Capture the cell that displays the provided text and extract its [X, Y] central coordinate. 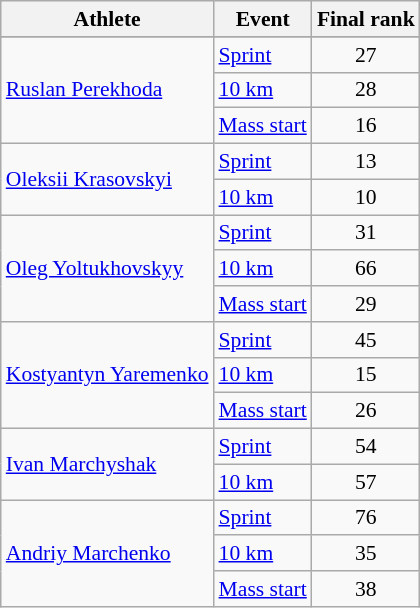
66 [366, 269]
28 [366, 90]
45 [366, 340]
Athlete [108, 19]
76 [366, 518]
35 [366, 554]
26 [366, 411]
27 [366, 55]
54 [366, 447]
Oleg Yoltukhovskyy [108, 268]
16 [366, 126]
Event [263, 19]
Oleksii Krasovskyi [108, 180]
Ruslan Perekhoda [108, 90]
Kostyantyn Yaremenko [108, 376]
Final rank [366, 19]
Andriy Marchenko [108, 554]
13 [366, 162]
10 [366, 197]
Ivan Marchyshak [108, 464]
29 [366, 304]
57 [366, 482]
15 [366, 375]
38 [366, 589]
31 [366, 233]
